Pinpoint the cell where the given text exists, returning its [X, Y] midpoint coordinate. 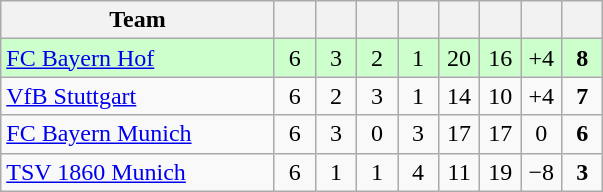
VfB Stuttgart [138, 96]
20 [460, 58]
TSV 1860 Munich [138, 172]
16 [500, 58]
7 [582, 96]
4 [418, 172]
FC Bayern Munich [138, 134]
10 [500, 96]
14 [460, 96]
Team [138, 20]
8 [582, 58]
FC Bayern Hof [138, 58]
11 [460, 172]
−8 [542, 172]
19 [500, 172]
